Return [X, Y] of the center of cell containing provided text 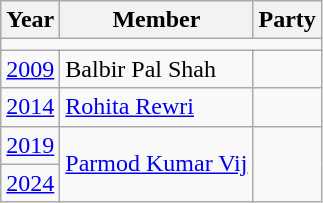
2014 [30, 107]
Parmod Kumar Vij [156, 164]
2009 [30, 69]
Year [30, 20]
2024 [30, 183]
Member [156, 20]
Rohita Rewri [156, 107]
Balbir Pal Shah [156, 69]
2019 [30, 145]
Party [287, 20]
